Determine the (x, y) coordinate at the center of the cell enclosing the given text.  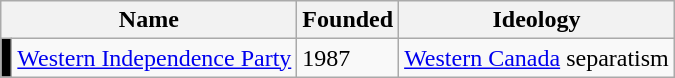
Western Canada separatism (537, 58)
Founded (348, 20)
Ideology (537, 20)
1987 (348, 58)
Name (149, 20)
Western Independence Party (154, 58)
